From the cell containing the given text, extract its center point as [x, y] coordinate. 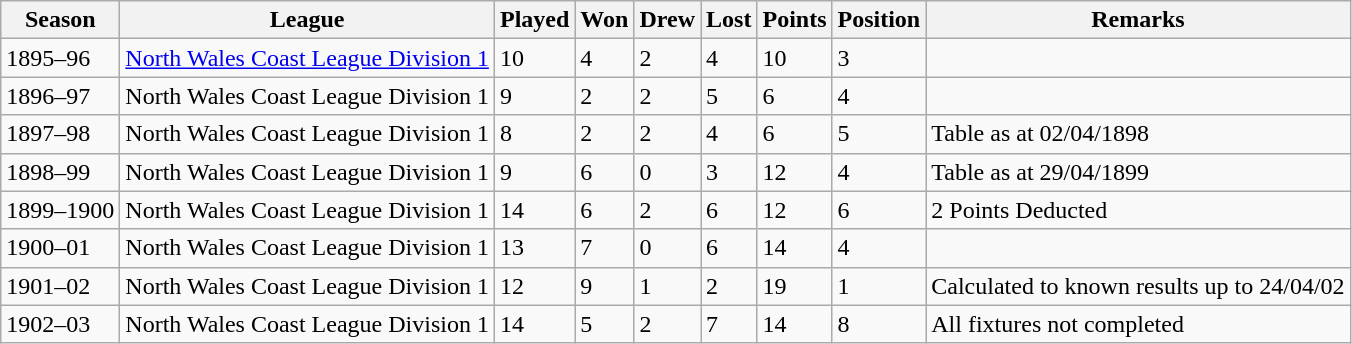
Lost [729, 20]
Won [604, 20]
Points [794, 20]
Season [60, 20]
1896–97 [60, 96]
Calculated to known results up to 24/04/02 [1138, 286]
13 [534, 248]
1898–99 [60, 172]
2 Points Deducted [1138, 210]
Remarks [1138, 20]
Table as at 02/04/1898 [1138, 134]
Drew [668, 20]
1899–1900 [60, 210]
1901–02 [60, 286]
1902–03 [60, 324]
Table as at 29/04/1899 [1138, 172]
1895–96 [60, 58]
Played [534, 20]
All fixtures not completed [1138, 324]
1897–98 [60, 134]
19 [794, 286]
League [308, 20]
1900–01 [60, 248]
Position [879, 20]
